Identify which cell holds the provided text, then report its (X, Y) central coordinate. 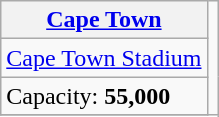
Cape Town Stadium (104, 58)
Cape Town (104, 20)
Capacity: 55,000 (104, 96)
